Search for the cell housing the specified text and yield its [x, y] center coordinate. 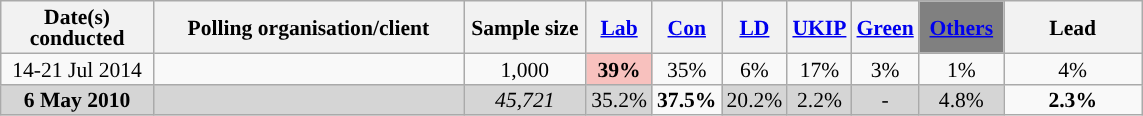
2.2% [819, 100]
Polling organisation/client [308, 27]
Green [884, 27]
14-21 Jul 2014 [78, 68]
Date(s)conducted [78, 27]
6 May 2010 [78, 100]
35% [686, 68]
17% [819, 68]
20.2% [755, 100]
Sample size [526, 27]
37.5% [686, 100]
LD [755, 27]
Lab [619, 27]
Con [686, 27]
39% [619, 68]
35.2% [619, 100]
Lead [1073, 27]
1,000 [526, 68]
Others [962, 27]
4.8% [962, 100]
4% [1073, 68]
- [884, 100]
2.3% [1073, 100]
UKIP [819, 27]
6% [755, 68]
1% [962, 68]
3% [884, 68]
45,721 [526, 100]
